Return the (x, y) coordinate for the center point of the cell that contains the specified text.  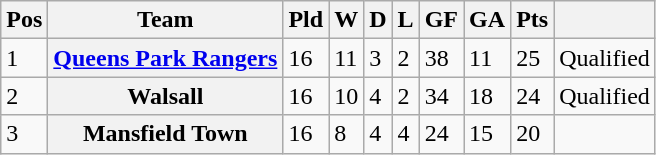
L (406, 20)
38 (441, 58)
W (346, 20)
GA (488, 20)
18 (488, 96)
Walsall (166, 96)
Pts (532, 20)
1 (24, 58)
8 (346, 134)
15 (488, 134)
20 (532, 134)
Mansfield Town (166, 134)
10 (346, 96)
Pld (306, 20)
Team (166, 20)
D (378, 20)
GF (441, 20)
Queens Park Rangers (166, 58)
25 (532, 58)
34 (441, 96)
Pos (24, 20)
